Determine the [X, Y] coordinate at the center of the cell enclosing the given text.  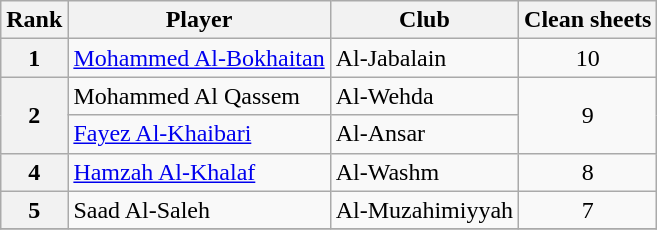
Al-Jabalain [424, 58]
8 [588, 172]
Rank [34, 20]
Mohammed Al Qassem [199, 96]
Player [199, 20]
Al-Muzahimiyyah [424, 210]
Fayez Al-Khaibari [199, 134]
2 [34, 115]
5 [34, 210]
Clean sheets [588, 20]
Hamzah Al-Khalaf [199, 172]
Saad Al-Saleh [199, 210]
10 [588, 58]
Al-Wehda [424, 96]
Al-Washm [424, 172]
Club [424, 20]
4 [34, 172]
7 [588, 210]
Al-Ansar [424, 134]
1 [34, 58]
9 [588, 115]
Mohammed Al-Bokhaitan [199, 58]
